Provide the (x, y) coordinate of the cell's center where the given text is located.  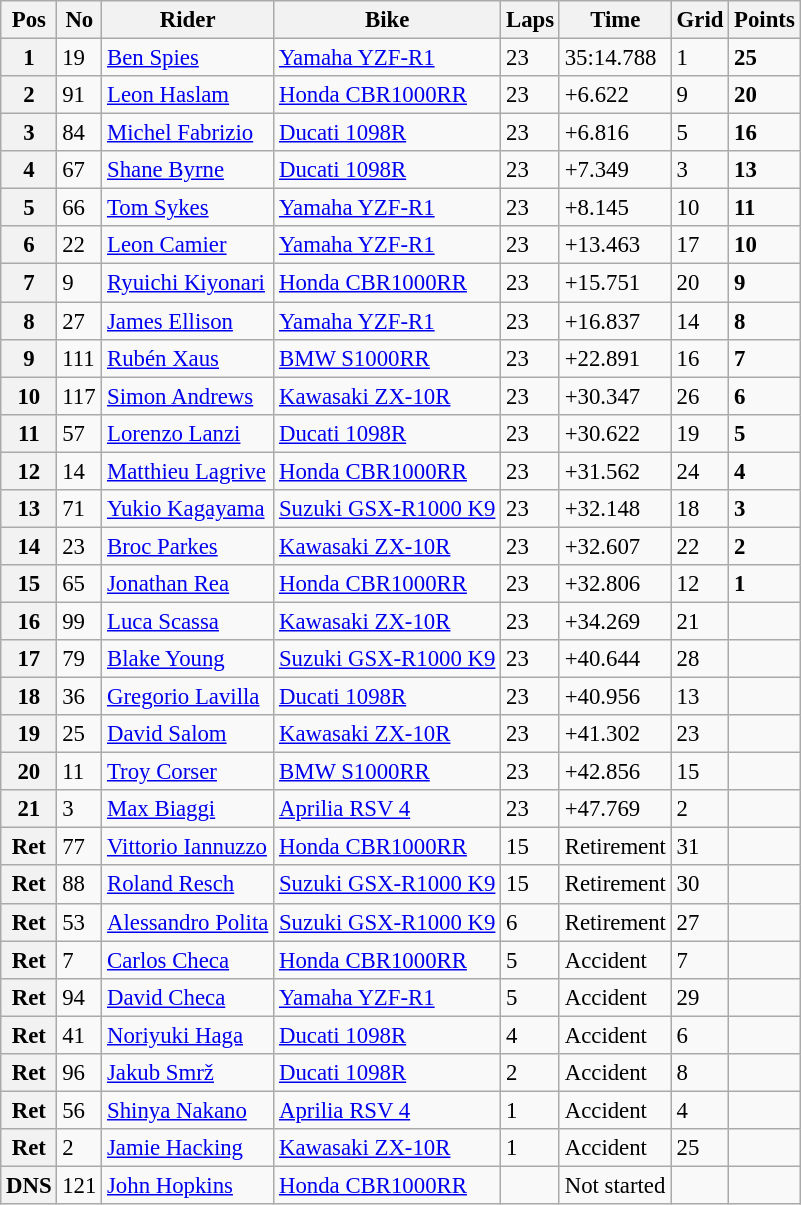
Vittorio Iannuzzo (188, 847)
No (80, 20)
Leon Haslam (188, 95)
111 (80, 358)
+7.349 (615, 170)
96 (80, 1073)
31 (700, 847)
+13.463 (615, 245)
Noriyuki Haga (188, 1035)
Tom Sykes (188, 208)
53 (80, 922)
Not started (615, 1185)
117 (80, 396)
Roland Resch (188, 885)
94 (80, 997)
28 (700, 659)
DNS (29, 1185)
24 (700, 471)
88 (80, 885)
Ryuichi Kiyonari (188, 283)
77 (80, 847)
+6.622 (615, 95)
Leon Camier (188, 245)
Shinya Nakano (188, 1110)
Blake Young (188, 659)
+8.145 (615, 208)
Troy Corser (188, 772)
+40.644 (615, 659)
91 (80, 95)
+30.347 (615, 396)
Broc Parkes (188, 546)
+22.891 (615, 358)
71 (80, 509)
John Hopkins (188, 1185)
Pos (29, 20)
Rubén Xaus (188, 358)
+6.816 (615, 133)
Carlos Checa (188, 960)
+34.269 (615, 621)
Rider (188, 20)
26 (700, 396)
57 (80, 433)
Simon Andrews (188, 396)
Matthieu Lagrive (188, 471)
Jakub Smrž (188, 1073)
+31.562 (615, 471)
+32.806 (615, 584)
56 (80, 1110)
36 (80, 697)
66 (80, 208)
+47.769 (615, 809)
79 (80, 659)
+42.856 (615, 772)
+41.302 (615, 734)
Alessandro Polita (188, 922)
35:14.788 (615, 58)
Max Biaggi (188, 809)
Lorenzo Lanzi (188, 433)
65 (80, 584)
David Checa (188, 997)
Michel Fabrizio (188, 133)
David Salom (188, 734)
29 (700, 997)
67 (80, 170)
Gregorio Lavilla (188, 697)
Yukio Kagayama (188, 509)
+32.607 (615, 546)
Ben Spies (188, 58)
99 (80, 621)
Jonathan Rea (188, 584)
James Ellison (188, 321)
Jamie Hacking (188, 1148)
84 (80, 133)
Shane Byrne (188, 170)
+40.956 (615, 697)
121 (80, 1185)
Bike (388, 20)
+16.837 (615, 321)
Time (615, 20)
Luca Scassa (188, 621)
41 (80, 1035)
+32.148 (615, 509)
Grid (700, 20)
Laps (530, 20)
30 (700, 885)
+15.751 (615, 283)
+30.622 (615, 433)
Points (764, 20)
